Locate the cell with the specified text and output its [X, Y] center coordinate. 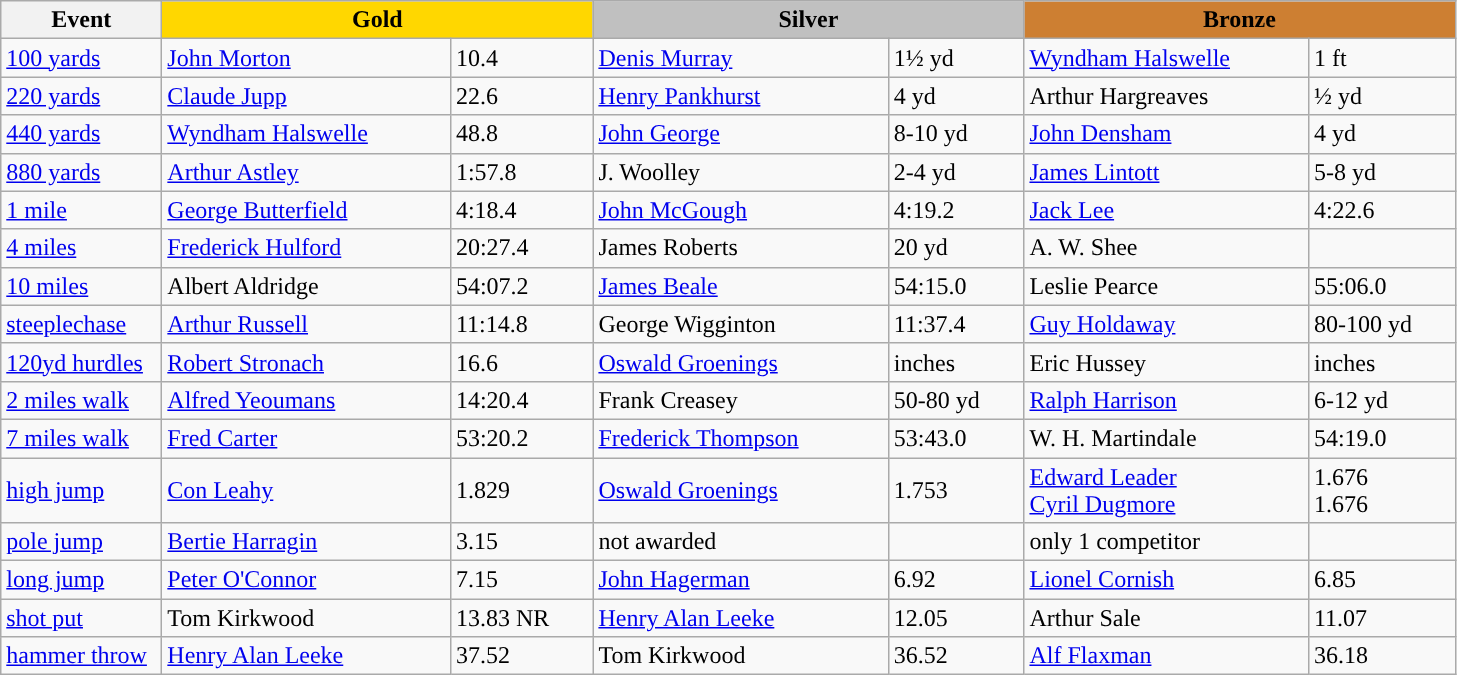
5-8 yd [1382, 172]
John George [740, 134]
10 miles [82, 286]
John McGough [740, 210]
4:18.4 [521, 210]
Alf Flaxman [1166, 656]
James Roberts [740, 248]
Frank Creasey [740, 400]
1:57.8 [521, 172]
Guy Holdaway [1166, 324]
Leslie Pearce [1166, 286]
Robert Stronach [306, 362]
7 miles walk [82, 438]
Jack Lee [1166, 210]
Bertie Harragin [306, 542]
Gold [378, 20]
Frederick Thompson [740, 438]
54:15.0 [956, 286]
Claude Jupp [306, 96]
Arthur Russell [306, 324]
Ralph Harrison [1166, 400]
22.6 [521, 96]
long jump [82, 580]
John Densham [1166, 134]
7.15 [521, 580]
Silver [808, 20]
3.15 [521, 542]
1 ft [1382, 58]
John Hagerman [740, 580]
6-12 yd [1382, 400]
Bronze [1240, 20]
George Butterfield [306, 210]
Arthur Hargreaves [1166, 96]
20 yd [956, 248]
Arthur Astley [306, 172]
4:19.2 [956, 210]
11.07 [1382, 618]
Henry Pankhurst [740, 96]
Con Leahy [306, 490]
100 yards [82, 58]
Albert Aldridge [306, 286]
Fred Carter [306, 438]
Frederick Hulford [306, 248]
20:27.4 [521, 248]
not awarded [740, 542]
shot put [82, 618]
2 miles walk [82, 400]
53:43.0 [956, 438]
14:20.4 [521, 400]
4 miles [82, 248]
A. W. Shee [1166, 248]
2-4 yd [956, 172]
880 yards [82, 172]
6.92 [956, 580]
1.753 [956, 490]
James Lintott [1166, 172]
W. H. Martindale [1166, 438]
11:37.4 [956, 324]
54:07.2 [521, 286]
440 yards [82, 134]
80-100 yd [1382, 324]
120yd hurdles [82, 362]
50-80 yd [956, 400]
steeplechase [82, 324]
Lionel Cornish [1166, 580]
Denis Murray [740, 58]
Event [82, 20]
220 yards [82, 96]
55:06.0 [1382, 286]
37.52 [521, 656]
high jump [82, 490]
11:14.8 [521, 324]
Alfred Yeoumans [306, 400]
16.6 [521, 362]
54:19.0 [1382, 438]
John Morton [306, 58]
12.05 [956, 618]
Peter O'Connor [306, 580]
1½ yd [956, 58]
hammer throw [82, 656]
Edward LeaderCyril Dugmore [1166, 490]
Eric Hussey [1166, 362]
8-10 yd [956, 134]
36.18 [1382, 656]
J. Woolley [740, 172]
6.85 [1382, 580]
pole jump [82, 542]
1 mile [82, 210]
George Wigginton [740, 324]
13.83 NR [521, 618]
48.8 [521, 134]
10.4 [521, 58]
1.6761.676 [1382, 490]
53:20.2 [521, 438]
James Beale [740, 286]
only 1 competitor [1166, 542]
½ yd [1382, 96]
4:22.6 [1382, 210]
1.829 [521, 490]
Arthur Sale [1166, 618]
36.52 [956, 656]
